Return the (x, y) coordinate for the center point of the cell that contains the specified text.  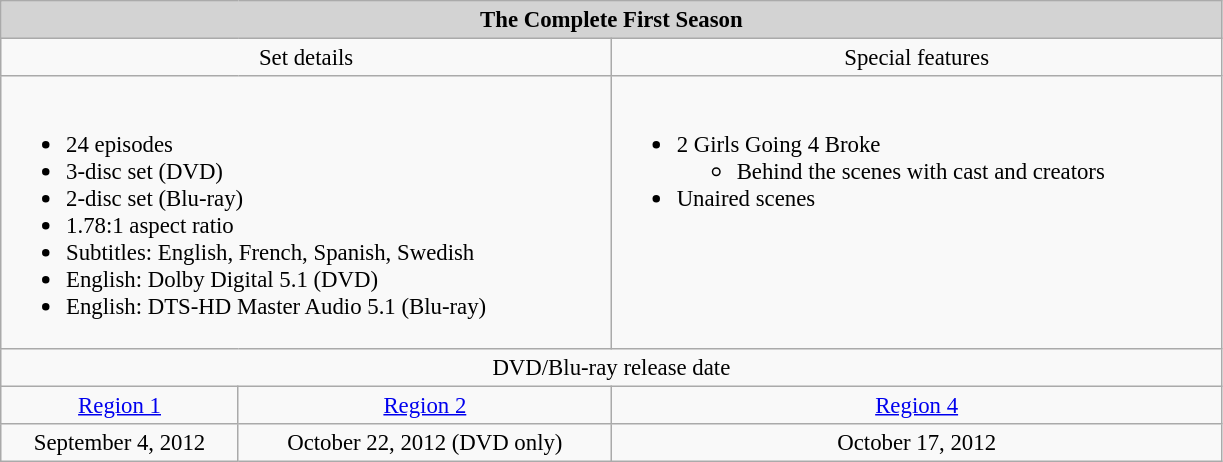
Special features (916, 58)
October 17, 2012 (916, 442)
Set details (306, 58)
Region 4 (916, 405)
September 4, 2012 (120, 442)
The Complete First Season (612, 20)
October 22, 2012 (DVD only) (424, 442)
Region 2 (424, 405)
2 Girls Going 4 BrokeBehind the scenes with cast and creatorsUnaired scenes (916, 212)
Region 1 (120, 405)
DVD/Blu-ray release date (612, 367)
